Extract the (x, y) coordinate from the center of the cell holding the provided text.  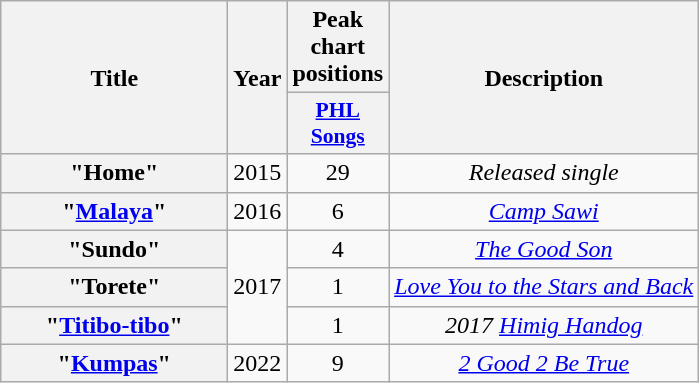
"Malaya" (114, 211)
"Kumpas" (114, 363)
2022 (258, 363)
2 Good 2 Be True (544, 363)
"Home" (114, 173)
"Titibo-tibo" (114, 325)
2016 (258, 211)
Year (258, 78)
The Good Son (544, 249)
4 (338, 249)
"Sundo" (114, 249)
Released single (544, 173)
29 (338, 173)
Title (114, 78)
"Torete" (114, 287)
Peak chart positions (338, 47)
2015 (258, 173)
2017 (258, 287)
9 (338, 363)
Camp Sawi (544, 211)
2017 Himig Handog (544, 325)
Love You to the Stars and Back (544, 287)
PHLSongs (338, 124)
6 (338, 211)
Description (544, 78)
